Detect which cell encompasses the target text, then output its (X, Y) center coordinate. 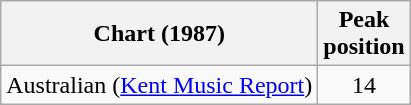
Australian (Kent Music Report) (160, 85)
14 (364, 85)
Peakposition (364, 34)
Chart (1987) (160, 34)
